Detect which cell encompasses the target text, then output its [x, y] center coordinate. 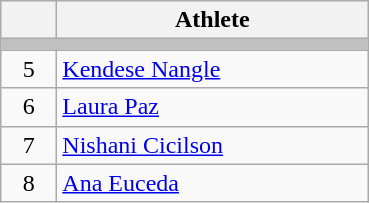
5 [29, 69]
Nishani Cicilson [212, 145]
7 [29, 145]
6 [29, 107]
Kendese Nangle [212, 69]
Laura Paz [212, 107]
Athlete [212, 20]
Ana Euceda [212, 183]
8 [29, 183]
